Identify which cell holds the provided text, then report its (x, y) central coordinate. 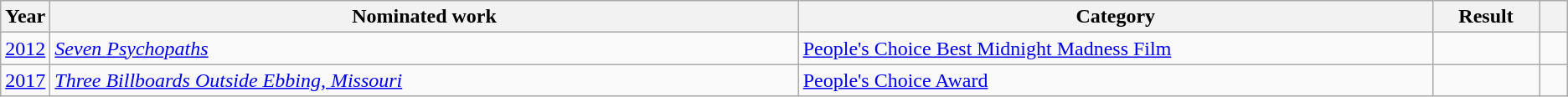
Result (1486, 17)
People's Choice Award (1116, 80)
People's Choice Best Midnight Madness Film (1116, 48)
Nominated work (424, 17)
Year (25, 17)
Seven Psychopaths (424, 48)
2017 (25, 80)
Three Billboards Outside Ebbing, Missouri (424, 80)
2012 (25, 48)
Category (1116, 17)
